Provide the [X, Y] coordinate of the cell's center where the given text is located.  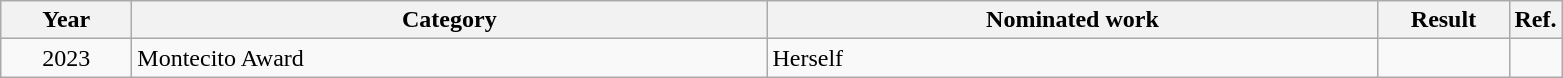
2023 [66, 58]
Herself [1072, 58]
Nominated work [1072, 20]
Montecito Award [450, 58]
Year [66, 20]
Category [450, 20]
Ref. [1536, 20]
Result [1444, 20]
